Return the [X, Y] coordinate for the center point of the cell that contains the specified text.  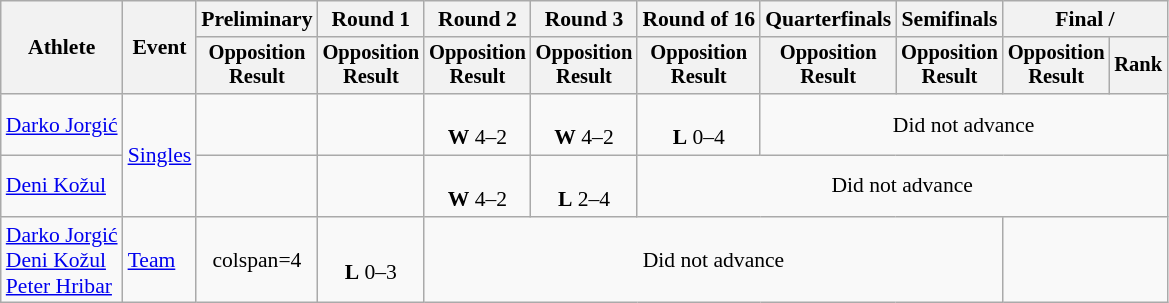
L 2–4 [584, 186]
Preliminary [256, 19]
Final / [1085, 19]
Rank [1138, 66]
Round 2 [478, 19]
Darko Jorgić [62, 124]
L 0–4 [698, 124]
Athlete [62, 48]
Event [160, 48]
Round 1 [372, 19]
Semifinals [950, 19]
Singles [160, 155]
Round 3 [584, 19]
Deni Kožul [62, 186]
Quarterfinals [828, 19]
Round of 16 [698, 19]
